Extract the [X, Y] coordinate from the center of the cell holding the provided text.  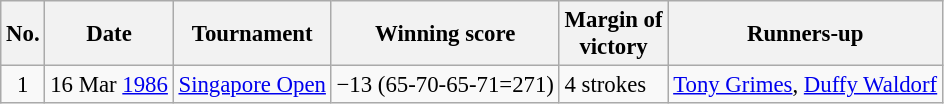
16 Mar 1986 [109, 85]
Singapore Open [252, 85]
4 strokes [614, 85]
−13 (65-70-65-71=271) [445, 85]
Tournament [252, 34]
Runners-up [806, 34]
1 [23, 85]
Margin ofvictory [614, 34]
Tony Grimes, Duffy Waldorf [806, 85]
No. [23, 34]
Winning score [445, 34]
Date [109, 34]
